Detect which cell encompasses the target text, then output its [x, y] center coordinate. 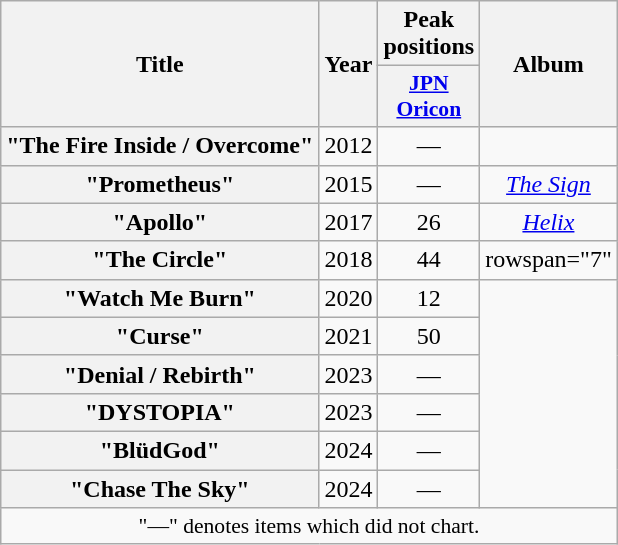
2018 [348, 260]
"BlüdGod" [160, 450]
Album [549, 64]
12 [429, 298]
44 [429, 260]
50 [429, 336]
Peak positions [429, 34]
2017 [348, 222]
"DYSTOPIA" [160, 412]
"The Fire Inside / Overcome" [160, 146]
"Prometheus" [160, 184]
The Sign [549, 184]
"—" denotes items which did not chart. [309, 526]
2012 [348, 146]
Helix [549, 222]
Title [160, 64]
26 [429, 222]
JPNOricon [429, 96]
rowspan="7" [549, 260]
"Denial / Rebirth" [160, 374]
"The Circle" [160, 260]
Year [348, 64]
2021 [348, 336]
"Curse" [160, 336]
"Chase The Sky" [160, 489]
2020 [348, 298]
2015 [348, 184]
"Apollo" [160, 222]
"Watch Me Burn" [160, 298]
